For the text-containing cell, return its midpoint in (x, y) coordinate format. 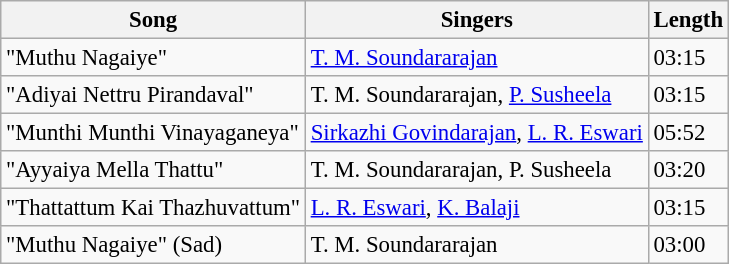
Singers (476, 20)
"Adiyai Nettru Pirandaval" (154, 95)
L. R. Eswari, K. Balaji (476, 208)
03:00 (688, 245)
Song (154, 20)
"Muthu Nagaiye" (154, 58)
Sirkazhi Govindarajan, L. R. Eswari (476, 133)
Length (688, 20)
03:20 (688, 170)
"Ayyaiya Mella Thattu" (154, 170)
05:52 (688, 133)
"Munthi Munthi Vinayaganeya" (154, 133)
"Muthu Nagaiye" (Sad) (154, 245)
"Thattattum Kai Thazhuvattum" (154, 208)
